Find where the given text appears and provide that cell's center as (X, Y) coordinate. 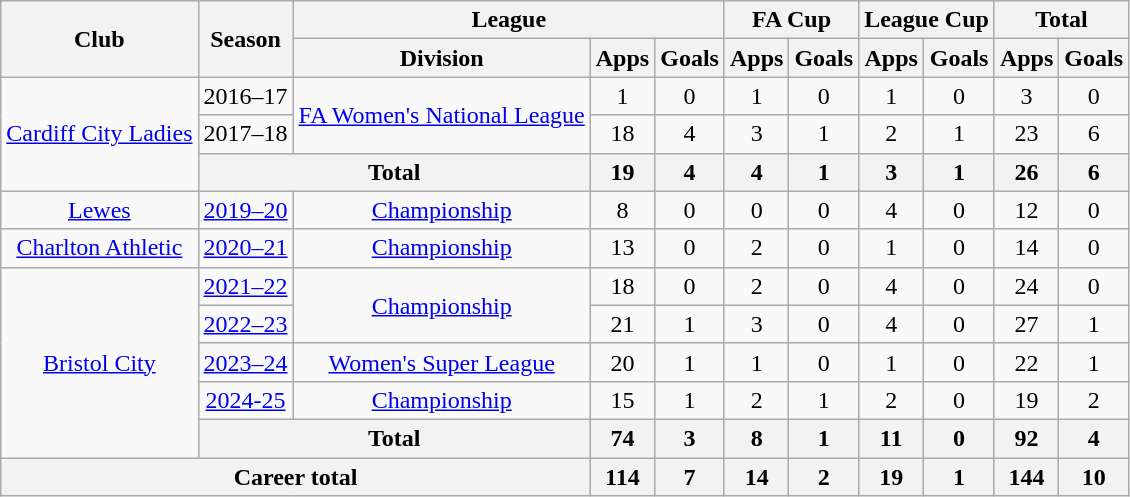
League (508, 20)
2019–20 (246, 210)
Cardiff City Ladies (100, 134)
Season (246, 39)
24 (1026, 286)
2021–22 (246, 286)
13 (622, 248)
Women's Super League (442, 362)
2017–18 (246, 134)
23 (1026, 134)
League Cup (927, 20)
27 (1026, 324)
2024-25 (246, 400)
2016–17 (246, 96)
92 (1026, 438)
21 (622, 324)
10 (1094, 477)
12 (1026, 210)
Career total (296, 477)
Charlton Athletic (100, 248)
Bristol City (100, 362)
26 (1026, 172)
FA Women's National League (442, 115)
11 (892, 438)
20 (622, 362)
74 (622, 438)
2020–21 (246, 248)
Division (442, 58)
Club (100, 39)
7 (690, 477)
2023–24 (246, 362)
22 (1026, 362)
144 (1026, 477)
Lewes (100, 210)
2022–23 (246, 324)
114 (622, 477)
15 (622, 400)
FA Cup (791, 20)
